Provide the [X, Y] coordinate of the cell's center where the given text is located.  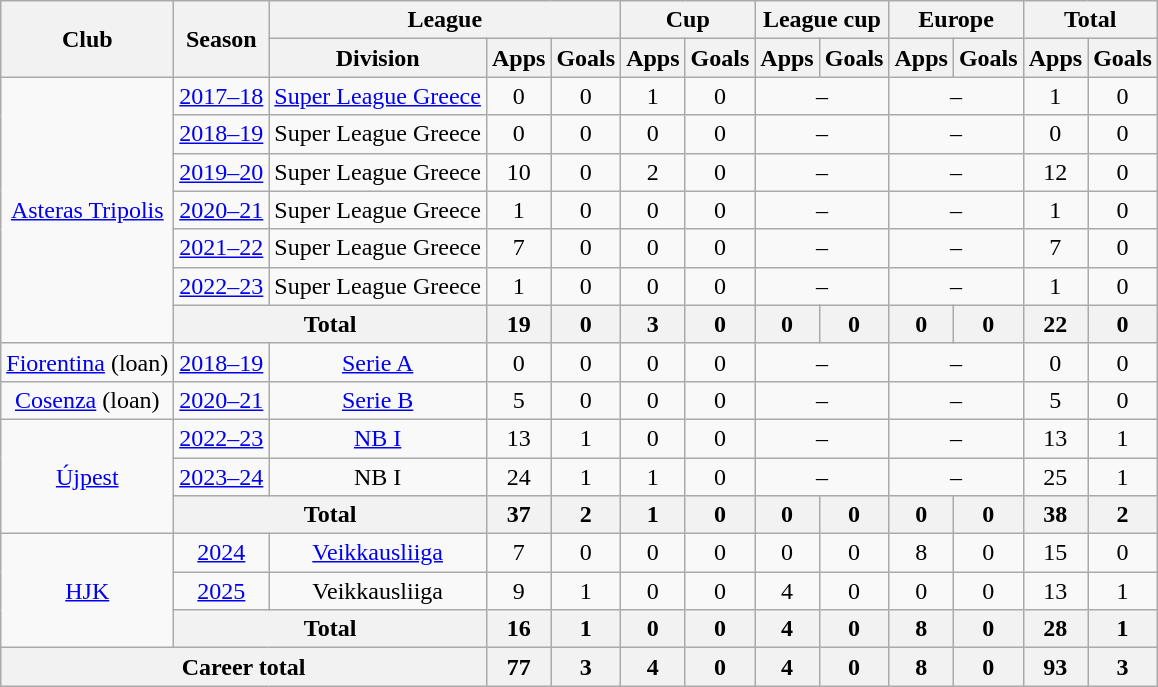
Club [88, 39]
12 [1055, 172]
77 [518, 667]
Cosenza (loan) [88, 400]
15 [1055, 553]
League [445, 20]
25 [1055, 477]
Season [222, 39]
19 [518, 324]
Fiorentina (loan) [88, 362]
HJK [88, 591]
28 [1055, 629]
16 [518, 629]
2025 [222, 591]
2023–24 [222, 477]
Career total [244, 667]
2019–20 [222, 172]
37 [518, 515]
League cup [822, 20]
Serie A [378, 362]
38 [1055, 515]
2021–22 [222, 248]
Division [378, 58]
Asteras Tripolis [88, 210]
Cup [688, 20]
Europe [956, 20]
93 [1055, 667]
2017–18 [222, 96]
2024 [222, 553]
9 [518, 591]
10 [518, 172]
22 [1055, 324]
24 [518, 477]
Újpest [88, 476]
Serie B [378, 400]
